Search for the cell housing the specified text and yield its (X, Y) center coordinate. 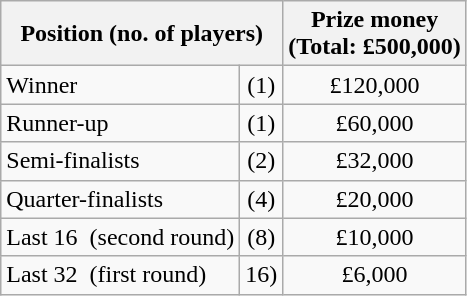
£32,000 (375, 161)
(8) (262, 237)
£20,000 (375, 199)
Last 16 (second round) (120, 237)
Winner (120, 85)
Position (no. of players) (142, 34)
Runner-up (120, 123)
16) (262, 275)
£120,000 (375, 85)
Semi-finalists (120, 161)
£60,000 (375, 123)
(4) (262, 199)
£10,000 (375, 237)
Prize money(Total: £500,000) (375, 34)
(2) (262, 161)
Quarter-finalists (120, 199)
Last 32 (first round) (120, 275)
£6,000 (375, 275)
